Determine the [X, Y] coordinate at the center of the cell enclosing the given text.  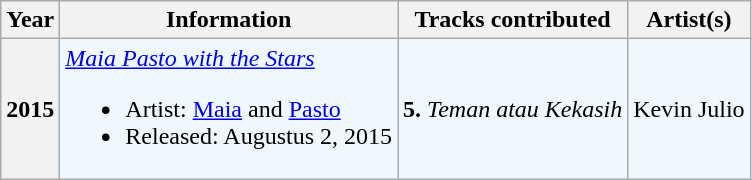
5. Teman atau Kekasih [513, 109]
Kevin Julio [689, 109]
Information [229, 20]
Maia Pasto with the StarsArtist: Maia and PastoReleased: Augustus 2, 2015 [229, 109]
Artist(s) [689, 20]
Year [30, 20]
Tracks contributed [513, 20]
2015 [30, 109]
